For the text-containing cell, return its midpoint in [X, Y] coordinate format. 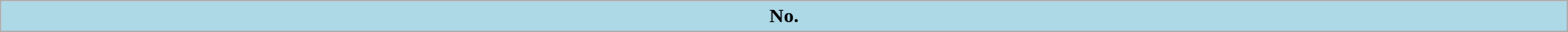
No. [784, 16]
